Return the [x, y] coordinate for the center point of the cell that contains the specified text.  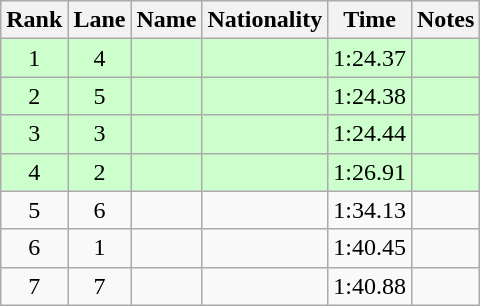
Notes [445, 20]
Lane [100, 20]
1:24.38 [370, 96]
1:24.37 [370, 58]
1:34.13 [370, 210]
Time [370, 20]
1:40.45 [370, 248]
Nationality [265, 20]
1:26.91 [370, 172]
Rank [34, 20]
1:40.88 [370, 286]
Name [166, 20]
1:24.44 [370, 134]
